Search for the cell housing the specified text and yield its [x, y] center coordinate. 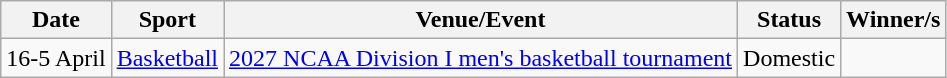
Venue/Event [481, 20]
Basketball [167, 58]
Winner/s [894, 20]
Status [790, 20]
16-5 April [56, 58]
Sport [167, 20]
Date [56, 20]
2027 NCAA Division I men's basketball tournament [481, 58]
Domestic [790, 58]
